Determine the (X, Y) coordinate at the center of the cell enclosing the given text.  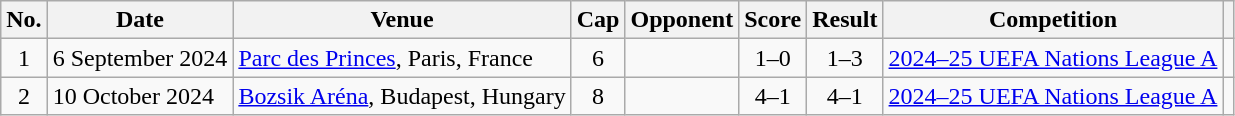
1–0 (773, 58)
6 (598, 58)
Opponent (682, 20)
Parc des Princes, Paris, France (402, 58)
Cap (598, 20)
Date (140, 20)
Venue (402, 20)
Score (773, 20)
1–3 (845, 58)
1 (24, 58)
Competition (1053, 20)
6 September 2024 (140, 58)
8 (598, 96)
Bozsik Aréna, Budapest, Hungary (402, 96)
No. (24, 20)
2 (24, 96)
10 October 2024 (140, 96)
Result (845, 20)
